Return [X, Y] of the center of cell containing provided text 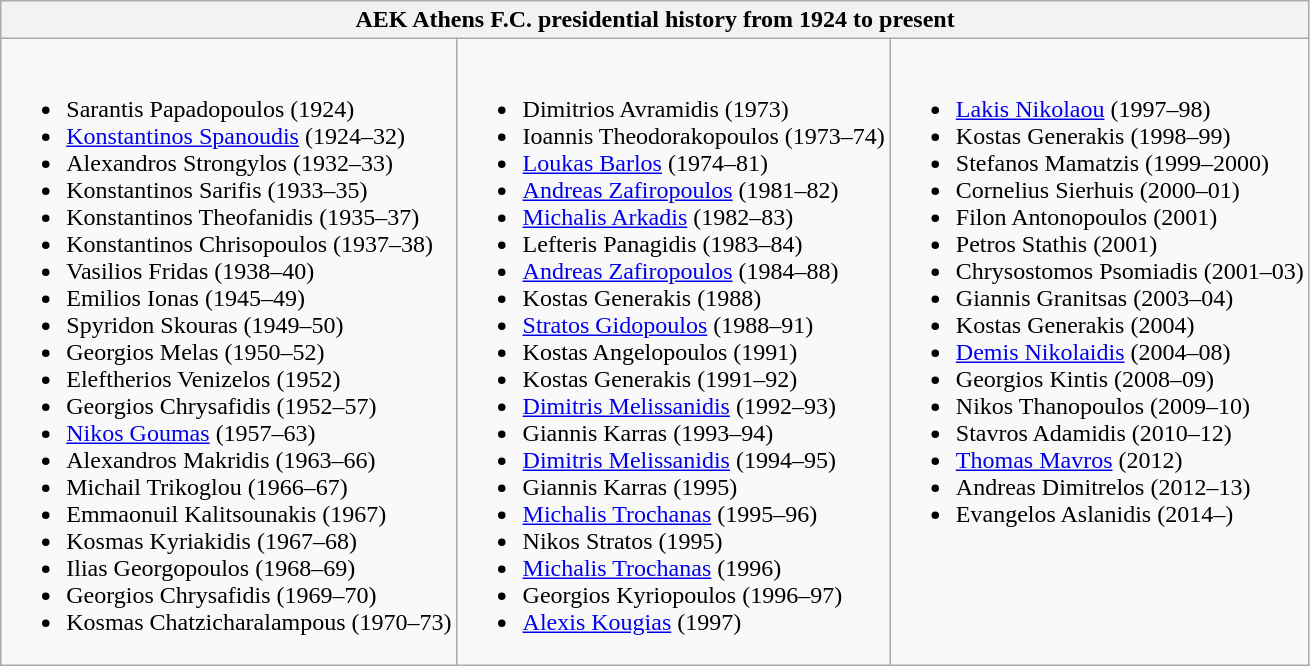
AEK Athens F.C. presidential history from 1924 to present [656, 20]
